Return [X, Y] of the center of cell containing provided text 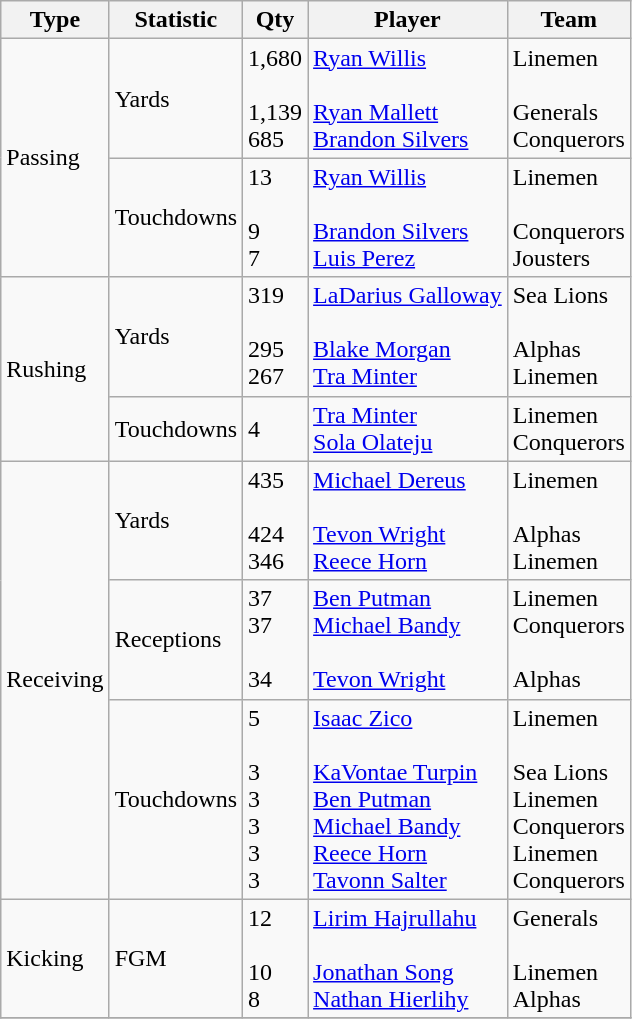
Passing [55, 158]
435424 346 [276, 520]
Statistic [176, 20]
GeneralsLinemen Alphas [568, 958]
Michael DereusTevon Wright Reece Horn [408, 520]
Player [408, 20]
Type [55, 20]
LaDarius GallowayBlake Morgan Tra Minter [408, 336]
Ryan WillisRyan Mallett Brandon Silvers [408, 98]
LinemenGenerals Conquerors [568, 98]
Kicking [55, 958]
1,6801,139 685 [276, 98]
4 [276, 428]
139 7 [276, 218]
LinemenAlphas Linemen [568, 520]
319295 267 [276, 336]
1210 8 [276, 958]
Isaac ZicoKaVontae Turpin Ben Putman Michael Bandy Reece Horn Tavonn Salter [408, 799]
LinemenConquerors Jousters [568, 218]
Qty [276, 20]
Ryan WillisBrandon Silvers Luis Perez [408, 218]
LinemenConquerors [568, 428]
Ben PutmanMichael BandyTevon Wright [408, 640]
FGM [176, 958]
LinemenConquerorsAlphas [568, 640]
LinemenSea Lions Linemen Conquerors Linemen Conquerors [568, 799]
Tra MinterSola Olateju [408, 428]
53 3 3 3 3 [276, 799]
Rushing [55, 369]
Receiving [55, 680]
373734 [276, 640]
Team [568, 20]
Receptions [176, 640]
Sea LionsAlphas Linemen [568, 336]
Lirim HajrullahuJonathan Song Nathan Hierlihy [408, 958]
